Provide the (X, Y) coordinate of the cell's center where the given text is located.  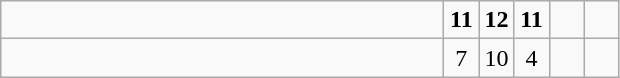
4 (532, 58)
10 (496, 58)
12 (496, 20)
7 (462, 58)
